Return the (x, y) coordinate for the center point of the cell that contains the specified text.  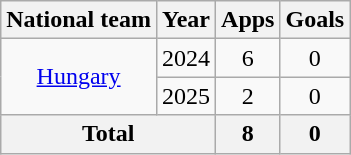
Year (186, 20)
2024 (186, 58)
National team (79, 20)
Apps (248, 20)
Total (108, 134)
8 (248, 134)
Hungary (79, 77)
6 (248, 58)
2025 (186, 96)
2 (248, 96)
Goals (315, 20)
